Pinpoint the cell where the given text exists, returning its [x, y] midpoint coordinate. 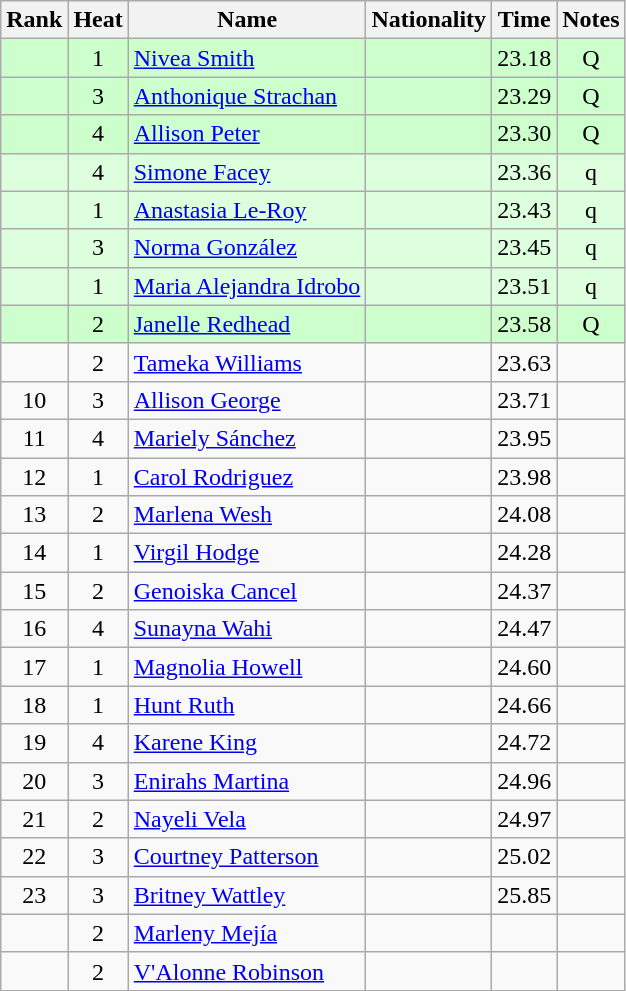
Britney Wattley [247, 895]
16 [34, 629]
Marleny Mejía [247, 933]
Magnolia Howell [247, 667]
24.60 [524, 667]
Hunt Ruth [247, 705]
21 [34, 819]
24.37 [524, 591]
23.98 [524, 477]
V'Alonne Robinson [247, 971]
Marlena Wesh [247, 515]
Rank [34, 20]
23.63 [524, 362]
25.85 [524, 895]
24.47 [524, 629]
23.36 [524, 172]
23.58 [524, 324]
13 [34, 515]
Virgil Hodge [247, 553]
24.96 [524, 781]
Time [524, 20]
23.43 [524, 210]
12 [34, 477]
25.02 [524, 857]
17 [34, 667]
24.08 [524, 515]
10 [34, 400]
Norma González [247, 248]
Nationality [429, 20]
23.45 [524, 248]
Maria Alejandra Idrobo [247, 286]
Tameka Williams [247, 362]
24.72 [524, 743]
23.29 [524, 96]
22 [34, 857]
Mariely Sánchez [247, 438]
20 [34, 781]
Simone Facey [247, 172]
24.97 [524, 819]
Nayeli Vela [247, 819]
Allison Peter [247, 134]
19 [34, 743]
Courtney Patterson [247, 857]
14 [34, 553]
18 [34, 705]
Heat [98, 20]
Anthonique Strachan [247, 96]
23.71 [524, 400]
Karene King [247, 743]
15 [34, 591]
Anastasia Le-Roy [247, 210]
Enirahs Martina [247, 781]
23 [34, 895]
Nivea Smith [247, 58]
Notes [591, 20]
23.95 [524, 438]
24.28 [524, 553]
Janelle Redhead [247, 324]
24.66 [524, 705]
Carol Rodriguez [247, 477]
23.30 [524, 134]
Allison George [247, 400]
23.18 [524, 58]
Name [247, 20]
Genoiska Cancel [247, 591]
Sunayna Wahi [247, 629]
23.51 [524, 286]
11 [34, 438]
